Locate the cell with the specified text and output its (X, Y) center coordinate. 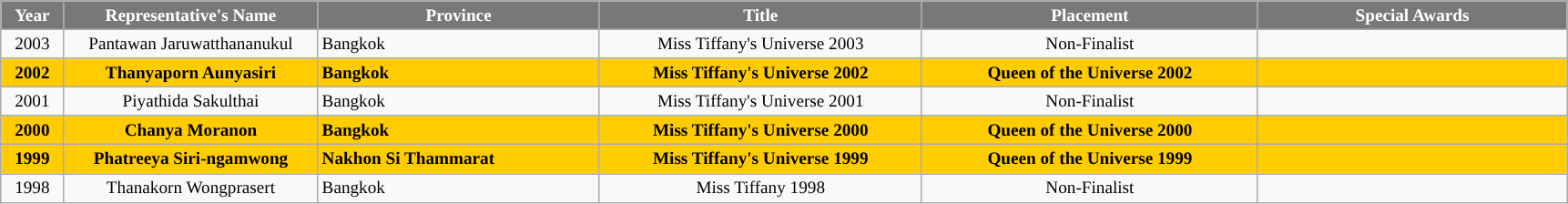
Miss Tiffany's Universe 2002 (760, 73)
Queen of the Universe 2000 (1089, 130)
Pantawan Jaruwatthananukul (191, 44)
2003 (33, 44)
2000 (33, 130)
Special Awards (1411, 15)
Piyathida Sakulthai (191, 101)
Miss Tiffany 1998 (760, 188)
Miss Tiffany's Universe 2003 (760, 44)
Queen of the Universe 1999 (1089, 159)
Title (760, 15)
Miss Tiffany's Universe 2001 (760, 101)
2001 (33, 101)
Chanya Moranon (191, 130)
Representative's Name (191, 15)
1998 (33, 188)
Year (33, 15)
Thanyaporn Aunyasiri (191, 73)
Phatreeya Siri-ngamwong (191, 159)
Province (459, 15)
2002 (33, 73)
Placement (1089, 15)
Thanakorn Wongprasert (191, 188)
Miss Tiffany's Universe 1999 (760, 159)
Miss Tiffany's Universe 2000 (760, 130)
1999 (33, 159)
Queen of the Universe 2002 (1089, 73)
Nakhon Si Thammarat (459, 159)
